Detect which cell encompasses the target text, then output its (X, Y) center coordinate. 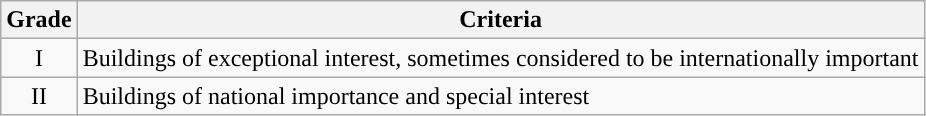
I (39, 58)
Grade (39, 20)
II (39, 96)
Buildings of national importance and special interest (500, 96)
Buildings of exceptional interest, sometimes considered to be internationally important (500, 58)
Criteria (500, 20)
